Extract the [X, Y] coordinate from the center of the cell holding the provided text.  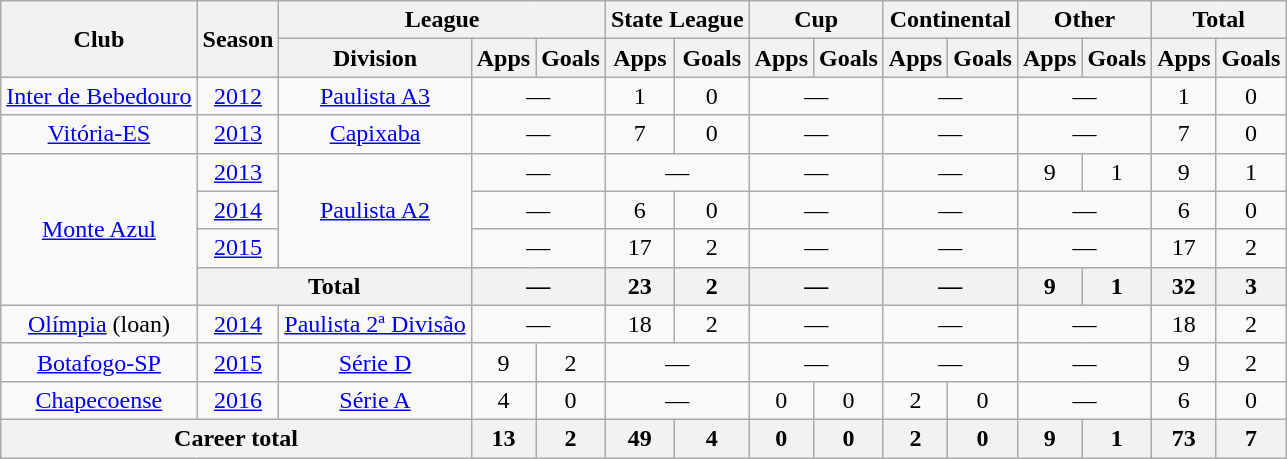
Chapecoense [99, 400]
League [442, 20]
13 [503, 438]
2012 [238, 96]
Career total [236, 438]
Season [238, 39]
Club [99, 39]
73 [1184, 438]
Cup [816, 20]
Botafogo-SP [99, 362]
Monte Azul [99, 229]
49 [640, 438]
Paulista A3 [375, 96]
Inter de Bebedouro [99, 96]
3 [1251, 286]
2016 [238, 400]
Vitória-ES [99, 134]
Olímpia (loan) [99, 324]
Paulista 2ª Divisão [375, 324]
Série A [375, 400]
State League [677, 20]
Série D [375, 362]
Other [1084, 20]
Division [375, 58]
32 [1184, 286]
23 [640, 286]
Paulista A2 [375, 210]
Continental [950, 20]
Capixaba [375, 134]
